Provide the (x, y) coordinate of the cell's center where the given text is located.  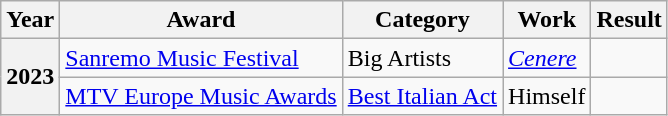
Category (422, 20)
Work (547, 20)
MTV Europe Music Awards (201, 96)
Sanremo Music Festival (201, 58)
Big Artists (422, 58)
Award (201, 20)
Result (629, 20)
2023 (30, 77)
Year (30, 20)
Cenere (547, 58)
Best Italian Act (422, 96)
Himself (547, 96)
